From the cell containing the given text, extract its center point as [x, y] coordinate. 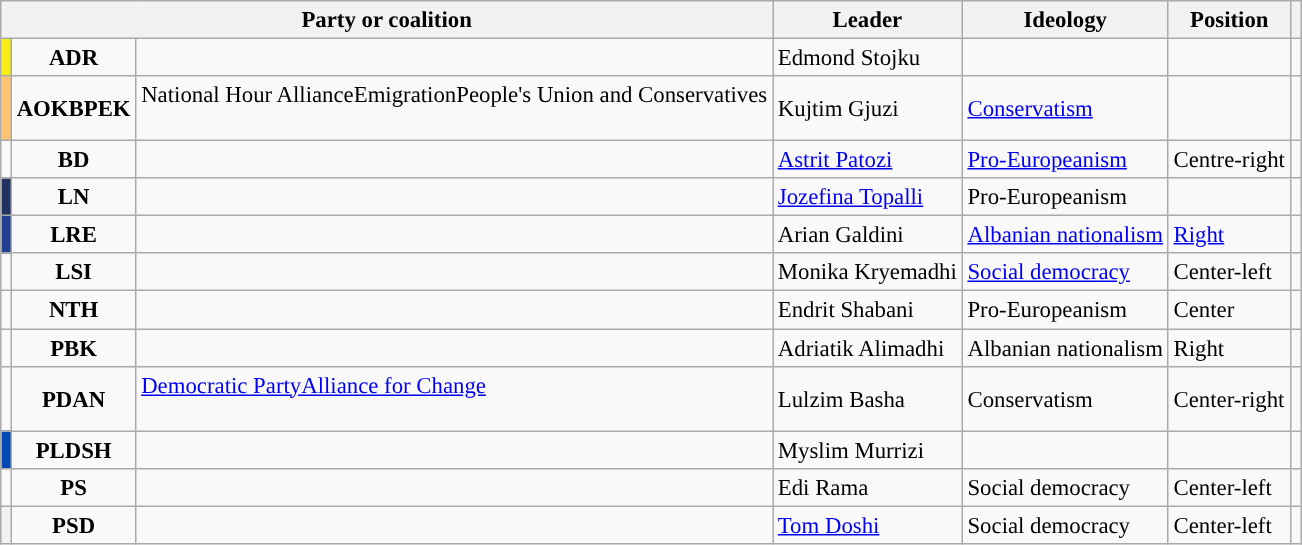
Myslim Murrizi [867, 450]
Edmond Stojku [867, 58]
Endrit Shabani [867, 310]
Party or coalition [387, 20]
Monika Kryemadhi [867, 273]
PBK [74, 348]
Centre-right [1229, 160]
PS [74, 487]
Tom Doshi [867, 525]
PSD [74, 525]
Center-right [1229, 398]
AOKBPEK [74, 108]
Center [1229, 310]
National Hour AllianceEmigrationPeople's Union and Conservatives [454, 108]
Democratic PartyAlliance for Change [454, 398]
LSI [74, 273]
Ideology [1065, 20]
Arian Galdini [867, 235]
Jozefina Topalli [867, 197]
Position [1229, 20]
Astrit Patozi [867, 160]
PDAN [74, 398]
BD [74, 160]
ADR [74, 58]
Lulzim Basha [867, 398]
Edi Rama [867, 487]
Adriatik Alimadhi [867, 348]
LN [74, 197]
Leader [867, 20]
LRE [74, 235]
NTH [74, 310]
PLDSH [74, 450]
Kujtim Gjuzi [867, 108]
